Extract the (x, y) coordinate from the center of the cell holding the provided text.  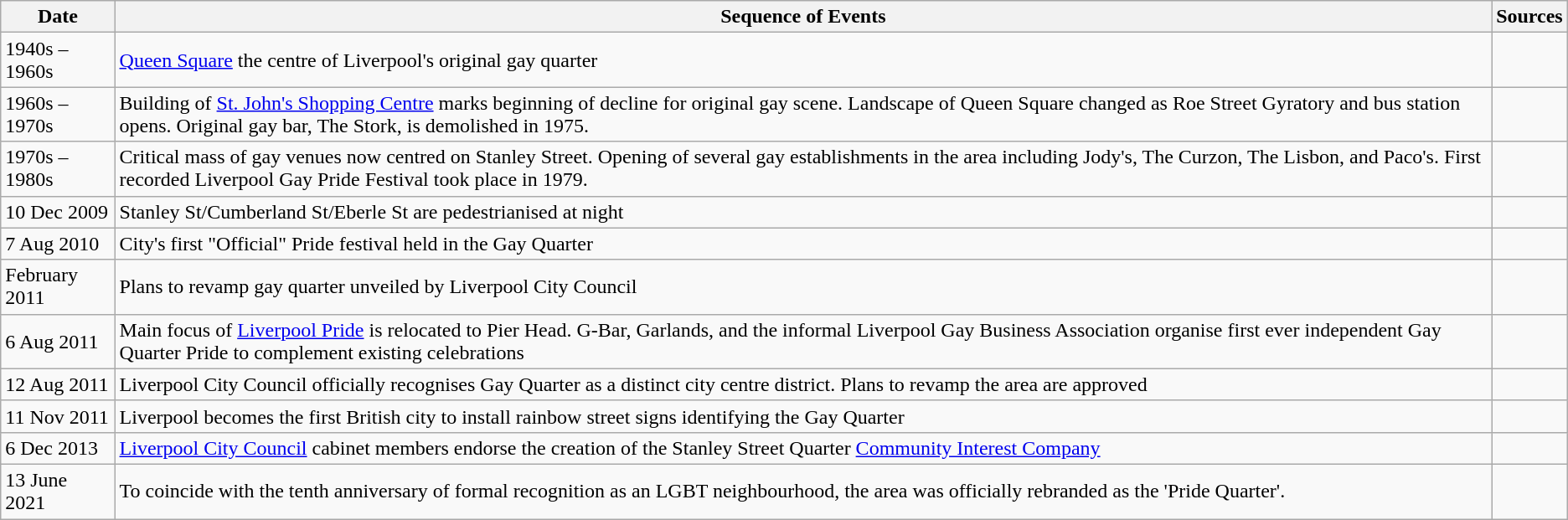
Date (58, 17)
To coincide with the tenth anniversary of formal recognition as an LGBT neighbourhood, the area was officially rebranded as the 'Pride Quarter'. (803, 491)
13 June 2021 (58, 491)
11 Nov 2011 (58, 416)
1970s – 1980s (58, 169)
Plans to revamp gay quarter unveiled by Liverpool City Council (803, 286)
Liverpool becomes the first British city to install rainbow street signs identifying the Gay Quarter (803, 416)
February 2011 (58, 286)
12 Aug 2011 (58, 384)
Queen Square the centre of Liverpool's original gay quarter (803, 60)
6 Aug 2011 (58, 342)
6 Dec 2013 (58, 448)
Stanley St/Cumberland St/Eberle St are pedestrianised at night (803, 212)
1940s – 1960s (58, 60)
1960s – 1970s (58, 114)
Sources (1529, 17)
City's first "Official" Pride festival held in the Gay Quarter (803, 244)
Sequence of Events (803, 17)
7 Aug 2010 (58, 244)
10 Dec 2009 (58, 212)
Liverpool City Council officially recognises Gay Quarter as a distinct city centre district. Plans to revamp the area are approved (803, 384)
Liverpool City Council cabinet members endorse the creation of the Stanley Street Quarter Community Interest Company (803, 448)
